Locate the cell with the specified text and output its (X, Y) center coordinate. 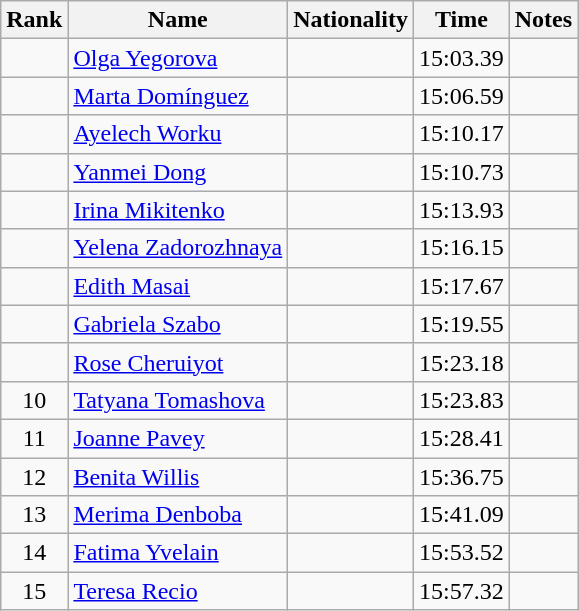
14 (34, 553)
Merima Denboba (178, 515)
15:36.75 (461, 477)
Rose Cheruiyot (178, 362)
15:16.15 (461, 248)
13 (34, 515)
15:53.52 (461, 553)
Benita Willis (178, 477)
15 (34, 591)
Name (178, 20)
Olga Yegorova (178, 58)
Fatima Yvelain (178, 553)
Gabriela Szabo (178, 324)
Yanmei Dong (178, 172)
15:03.39 (461, 58)
Teresa Recio (178, 591)
15:17.67 (461, 286)
15:41.09 (461, 515)
15:10.17 (461, 134)
Nationality (351, 20)
Tatyana Tomashova (178, 400)
Time (461, 20)
Marta Domínguez (178, 96)
15:57.32 (461, 591)
15:06.59 (461, 96)
15:13.93 (461, 210)
11 (34, 438)
15:23.83 (461, 400)
15:28.41 (461, 438)
Notes (543, 20)
12 (34, 477)
Joanne Pavey (178, 438)
Ayelech Worku (178, 134)
15:10.73 (461, 172)
15:19.55 (461, 324)
15:23.18 (461, 362)
10 (34, 400)
Yelena Zadorozhnaya (178, 248)
Rank (34, 20)
Edith Masai (178, 286)
Irina Mikitenko (178, 210)
